Scan for the cell matching the given text and deliver its (x, y) coordinate at center. 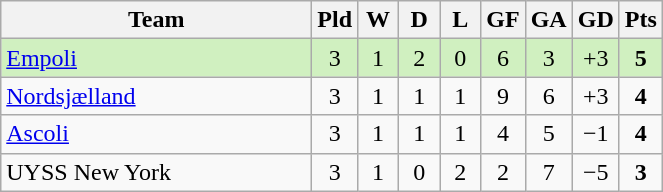
D (420, 20)
−5 (596, 172)
Empoli (156, 58)
Pld (335, 20)
Pts (640, 20)
7 (548, 172)
9 (503, 96)
GA (548, 20)
Ascoli (156, 134)
L (460, 20)
GF (503, 20)
Nordsjælland (156, 96)
W (378, 20)
GD (596, 20)
UYSS New York (156, 172)
−1 (596, 134)
Team (156, 20)
